Capture the cell that displays the provided text and extract its [X, Y] central coordinate. 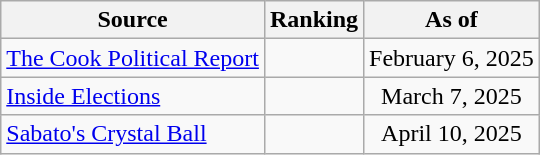
Ranking [314, 20]
Source [133, 20]
The Cook Political Report [133, 58]
March 7, 2025 [452, 96]
Sabato's Crystal Ball [133, 134]
As of [452, 20]
Inside Elections [133, 96]
February 6, 2025 [452, 58]
April 10, 2025 [452, 134]
